Determine the [x, y] coordinate at the center of the cell enclosing the given text.  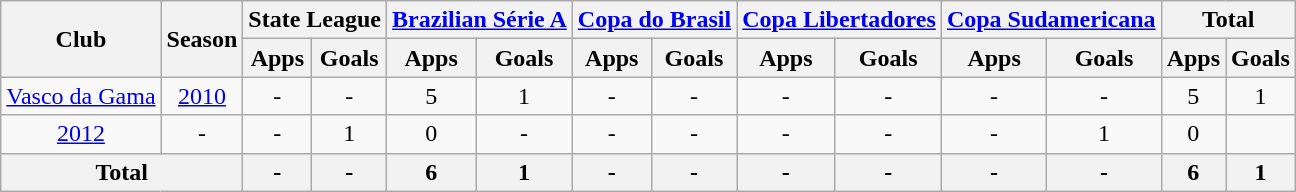
State League [315, 20]
Copa Sudamericana [1051, 20]
2012 [81, 134]
Copa do Brasil [654, 20]
Vasco da Gama [81, 96]
Brazilian Série A [480, 20]
2010 [202, 96]
Club [81, 39]
Season [202, 39]
Copa Libertadores [840, 20]
